Detect which cell encompasses the target text, then output its [x, y] center coordinate. 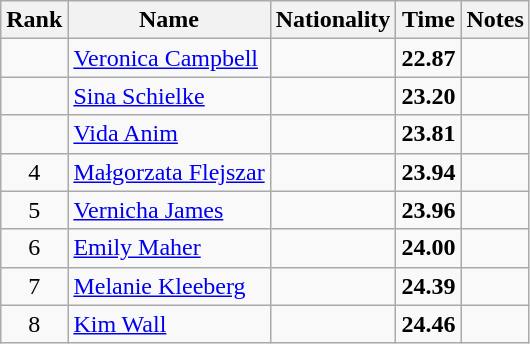
Rank [34, 20]
23.81 [428, 134]
Nationality [333, 20]
Sina Schielke [169, 96]
24.00 [428, 248]
Name [169, 20]
7 [34, 286]
6 [34, 248]
Vida Anim [169, 134]
23.94 [428, 172]
Melanie Kleeberg [169, 286]
5 [34, 210]
Vernicha James [169, 210]
Time [428, 20]
Kim Wall [169, 324]
22.87 [428, 58]
4 [34, 172]
Emily Maher [169, 248]
24.46 [428, 324]
23.20 [428, 96]
Veronica Campbell [169, 58]
Notes [495, 20]
23.96 [428, 210]
24.39 [428, 286]
8 [34, 324]
Małgorzata Flejszar [169, 172]
